Output the [x, y] coordinate of the center of the cell containing the given text.  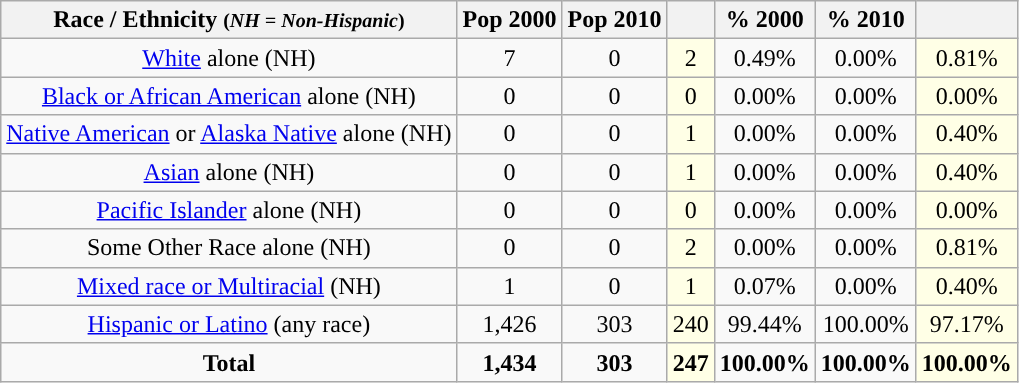
Pop 2010 [614, 20]
99.44% [764, 324]
White alone (NH) [229, 58]
% 2010 [866, 20]
7 [510, 58]
Total [229, 362]
97.17% [966, 324]
% 2000 [764, 20]
Some Other Race alone (NH) [229, 248]
Black or African American alone (NH) [229, 96]
Mixed race or Multiracial (NH) [229, 286]
240 [690, 324]
Asian alone (NH) [229, 172]
Pacific Islander alone (NH) [229, 210]
0.49% [764, 58]
Native American or Alaska Native alone (NH) [229, 134]
1,426 [510, 324]
247 [690, 362]
Race / Ethnicity (NH = Non-Hispanic) [229, 20]
Pop 2000 [510, 20]
0.07% [764, 286]
1,434 [510, 362]
Hispanic or Latino (any race) [229, 324]
